Output the [x, y] coordinate of the center of the cell containing the given text.  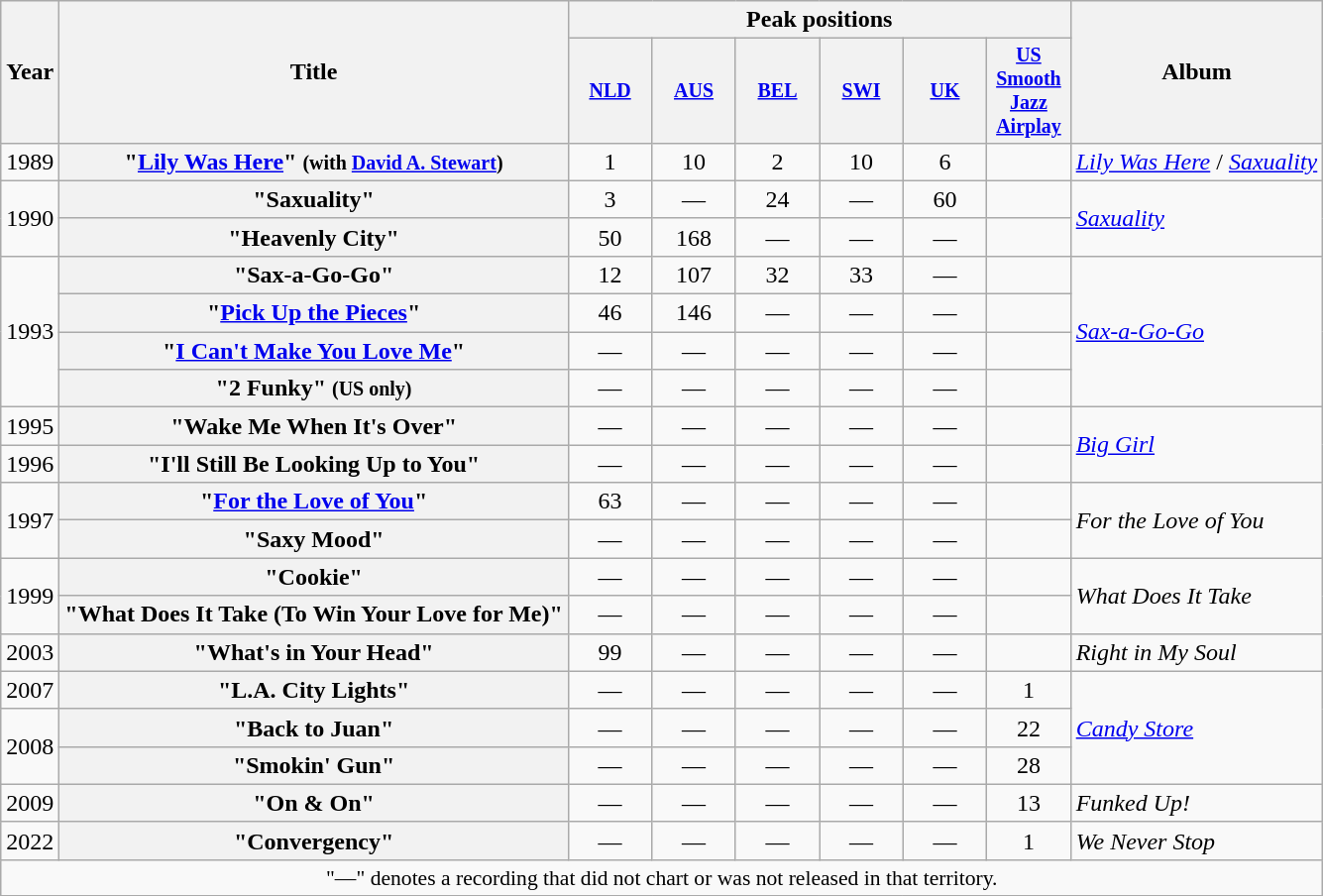
"L.A. City Lights" [314, 690]
For the Love of You [1197, 520]
Peak positions [819, 20]
"Saxuality" [314, 199]
1996 [30, 464]
"What's in Your Head" [314, 652]
1993 [30, 331]
"—" denotes a recording that did not chart or was not released in that territory. [662, 877]
"Cookie" [314, 577]
"Heavenly City" [314, 237]
2007 [30, 690]
"Back to Juan" [314, 728]
Year [30, 72]
Big Girl [1197, 445]
"Sax-a-Go-Go" [314, 275]
60 [944, 199]
6 [944, 162]
Candy Store [1197, 728]
63 [609, 502]
1999 [30, 596]
146 [694, 313]
22 [1029, 728]
50 [609, 237]
"Saxy Mood" [314, 539]
2 [777, 162]
"Wake Me When It's Over" [314, 426]
24 [777, 199]
1990 [30, 218]
13 [1029, 803]
32 [777, 275]
12 [609, 275]
"Pick Up the Pieces" [314, 313]
1997 [30, 520]
1995 [30, 426]
2022 [30, 840]
Album [1197, 72]
We Never Stop [1197, 840]
SWI [861, 91]
UK [944, 91]
168 [694, 237]
"Lily Was Here" (with David A. Stewart) [314, 162]
"For the Love of You" [314, 502]
Sax-a-Go-Go [1197, 331]
2003 [30, 652]
"I Can't Make You Love Me" [314, 351]
107 [694, 275]
2009 [30, 803]
"What Does It Take (To Win Your Love for Me)" [314, 615]
"2 Funky" (US only) [314, 389]
AUS [694, 91]
"I'll Still Be Looking Up to You" [314, 464]
Title [314, 72]
28 [1029, 765]
Lily Was Here / Saxuality [1197, 162]
Right in My Soul [1197, 652]
3 [609, 199]
2008 [30, 746]
USSmooth JazzAirplay [1029, 91]
1989 [30, 162]
46 [609, 313]
33 [861, 275]
Saxuality [1197, 218]
NLD [609, 91]
"Convergency" [314, 840]
"Smokin' Gun" [314, 765]
What Does It Take [1197, 596]
"On & On" [314, 803]
99 [609, 652]
BEL [777, 91]
Funked Up! [1197, 803]
